Locate the cell with the specified text and output its (X, Y) center coordinate. 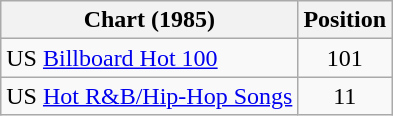
11 (345, 96)
Position (345, 20)
101 (345, 58)
US Hot R&B/Hip-Hop Songs (150, 96)
Chart (1985) (150, 20)
US Billboard Hot 100 (150, 58)
